Scan for the cell matching the given text and deliver its (X, Y) coordinate at center. 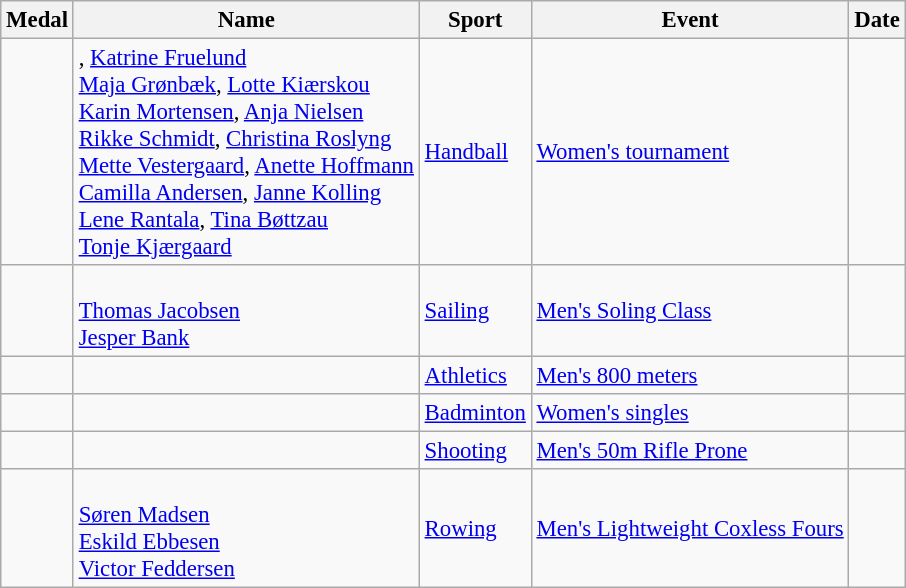
Men's 50m Rifle Prone (690, 451)
Handball (475, 152)
Date (877, 20)
Shooting (475, 451)
Name (246, 20)
Sailing (475, 311)
Women's tournament (690, 152)
Event (690, 20)
Men's Soling Class (690, 311)
Athletics (475, 376)
Men's 800 meters (690, 376)
Medal (38, 20)
Women's singles (690, 413)
Thomas JacobsenJesper Bank (246, 311)
Badminton (475, 413)
Sport (475, 20)
